Search for the cell housing the specified text and yield its (x, y) center coordinate. 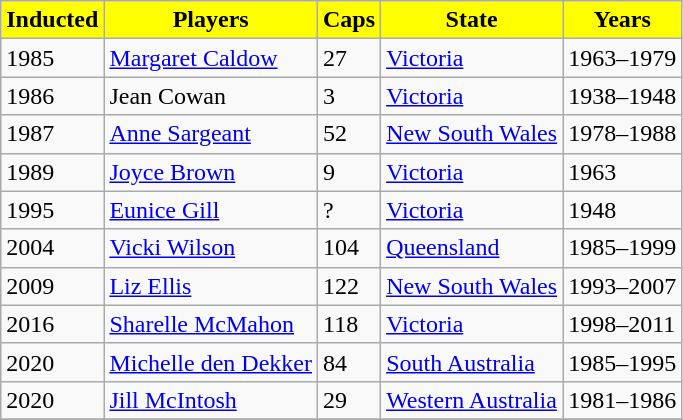
52 (350, 134)
29 (350, 400)
Caps (350, 20)
State (472, 20)
Jean Cowan (211, 96)
Liz Ellis (211, 286)
1963 (622, 172)
Sharelle McMahon (211, 324)
Years (622, 20)
Players (211, 20)
Inducted (52, 20)
1985 (52, 58)
1978–1988 (622, 134)
1963–1979 (622, 58)
1985–1995 (622, 362)
84 (350, 362)
South Australia (472, 362)
118 (350, 324)
1986 (52, 96)
1998–2011 (622, 324)
1995 (52, 210)
Joyce Brown (211, 172)
1938–1948 (622, 96)
Queensland (472, 248)
Jill McIntosh (211, 400)
9 (350, 172)
1987 (52, 134)
Margaret Caldow (211, 58)
1985–1999 (622, 248)
1993–2007 (622, 286)
27 (350, 58)
104 (350, 248)
Eunice Gill (211, 210)
2009 (52, 286)
Michelle den Dekker (211, 362)
Western Australia (472, 400)
1948 (622, 210)
Vicki Wilson (211, 248)
1989 (52, 172)
122 (350, 286)
2004 (52, 248)
Anne Sargeant (211, 134)
? (350, 210)
3 (350, 96)
2016 (52, 324)
1981–1986 (622, 400)
